Identify which cell holds the provided text, then report its [x, y] central coordinate. 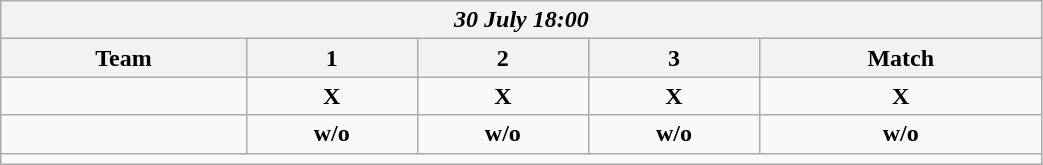
3 [674, 58]
Team [124, 58]
1 [332, 58]
30 July 18:00 [522, 20]
Match [900, 58]
2 [502, 58]
